Output the (X, Y) coordinate of the center of the cell containing the given text.  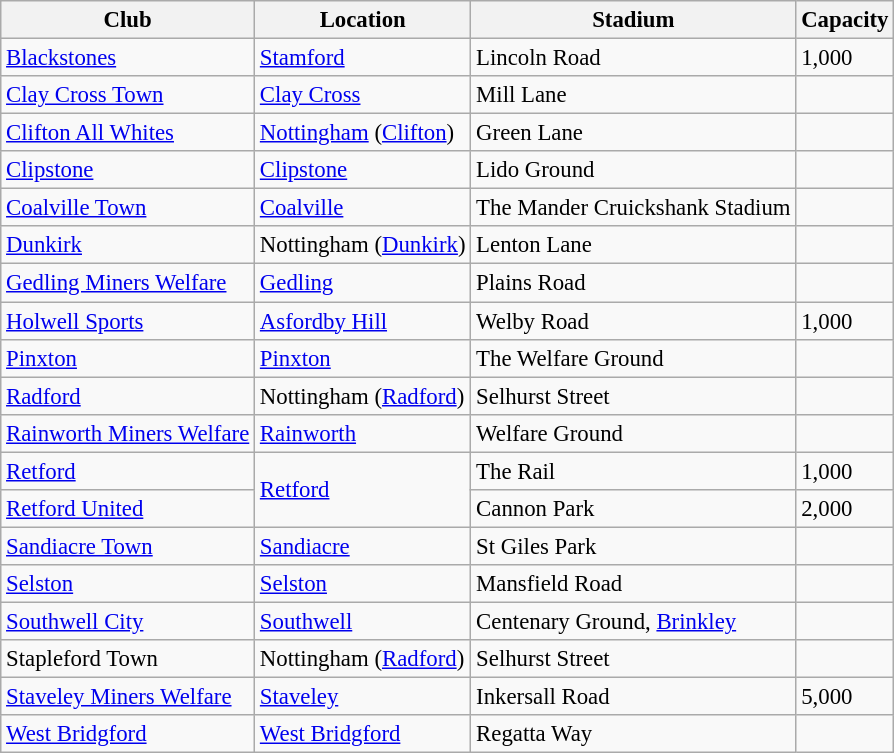
Sandiacre (363, 546)
Lincoln Road (634, 58)
Retford United (128, 509)
Mill Lane (634, 95)
Stadium (634, 20)
Capacity (845, 20)
The Rail (634, 471)
Staveley (363, 697)
Holwell Sports (128, 321)
Cannon Park (634, 509)
The Welfare Ground (634, 358)
Blackstones (128, 58)
Lido Ground (634, 170)
5,000 (845, 697)
Welfare Ground (634, 433)
Mansfield Road (634, 584)
Clifton All Whites (128, 133)
Stapleford Town (128, 659)
Staveley Miners Welfare (128, 697)
Green Lane (634, 133)
Radford (128, 396)
Dunkirk (128, 245)
Rainworth Miners Welfare (128, 433)
Location (363, 20)
St Giles Park (634, 546)
Stamford (363, 58)
Inkersall Road (634, 697)
Rainworth (363, 433)
Club (128, 20)
Sandiacre Town (128, 546)
Lenton Lane (634, 245)
Welby Road (634, 321)
Coalville Town (128, 208)
Nottingham (Clifton) (363, 133)
Southwell (363, 621)
Southwell City (128, 621)
Gedling (363, 283)
Clay Cross Town (128, 95)
Gedling Miners Welfare (128, 283)
Asfordby Hill (363, 321)
Centenary Ground, Brinkley (634, 621)
Nottingham (Dunkirk) (363, 245)
2,000 (845, 509)
Coalville (363, 208)
Plains Road (634, 283)
The Mander Cruickshank Stadium (634, 208)
Regatta Way (634, 734)
Clay Cross (363, 95)
